Return [X, Y] of the center of cell containing provided text 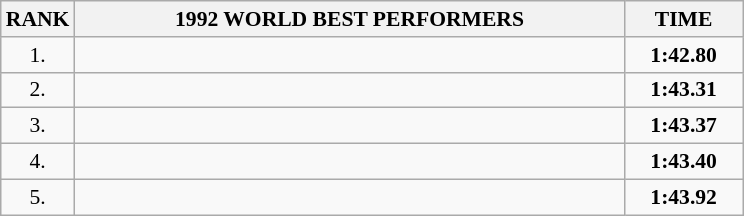
1:43.31 [684, 90]
3. [38, 126]
TIME [684, 19]
1:43.37 [684, 126]
1. [38, 55]
1992 WORLD BEST PERFORMERS [349, 19]
5. [38, 197]
4. [38, 162]
1:43.40 [684, 162]
1:43.92 [684, 197]
2. [38, 90]
RANK [38, 19]
1:42.80 [684, 55]
